Identify which cell holds the provided text, then report its (X, Y) central coordinate. 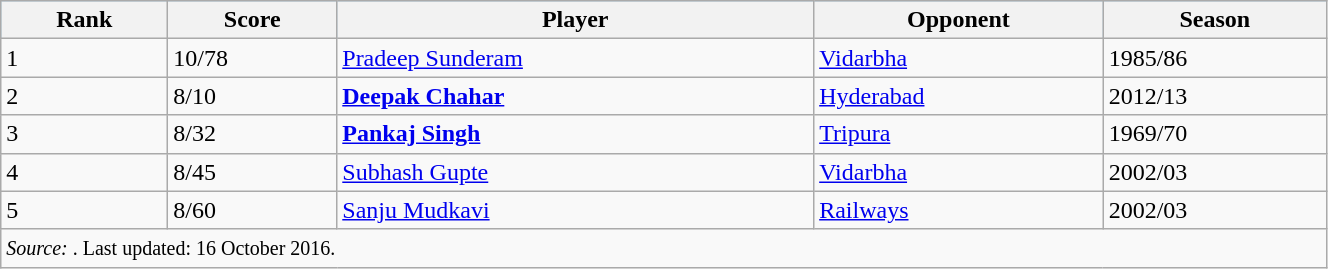
Subhash Gupte (576, 172)
1969/70 (1214, 134)
Pankaj Singh (576, 134)
Source: . Last updated: 16 October 2016. (664, 248)
10/78 (252, 58)
8/45 (252, 172)
8/10 (252, 96)
Sanju Mudkavi (576, 210)
3 (84, 134)
Opponent (958, 20)
Railways (958, 210)
Player (576, 20)
Score (252, 20)
Hyderabad (958, 96)
5 (84, 210)
1985/86 (1214, 58)
4 (84, 172)
8/60 (252, 210)
1 (84, 58)
Season (1214, 20)
8/32 (252, 134)
2 (84, 96)
Tripura (958, 134)
2012/13 (1214, 96)
Deepak Chahar (576, 96)
Pradeep Sunderam (576, 58)
Rank (84, 20)
